Extract the (X, Y) coordinate from the center of the cell holding the provided text.  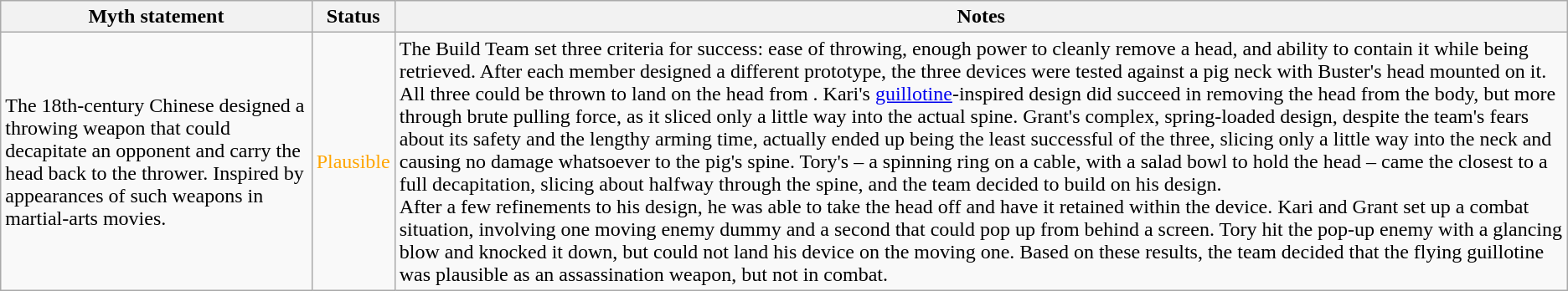
Status (353, 17)
Plausible (353, 161)
Myth statement (156, 17)
Notes (981, 17)
